Find where the given text appears and provide that cell's center as [x, y] coordinate. 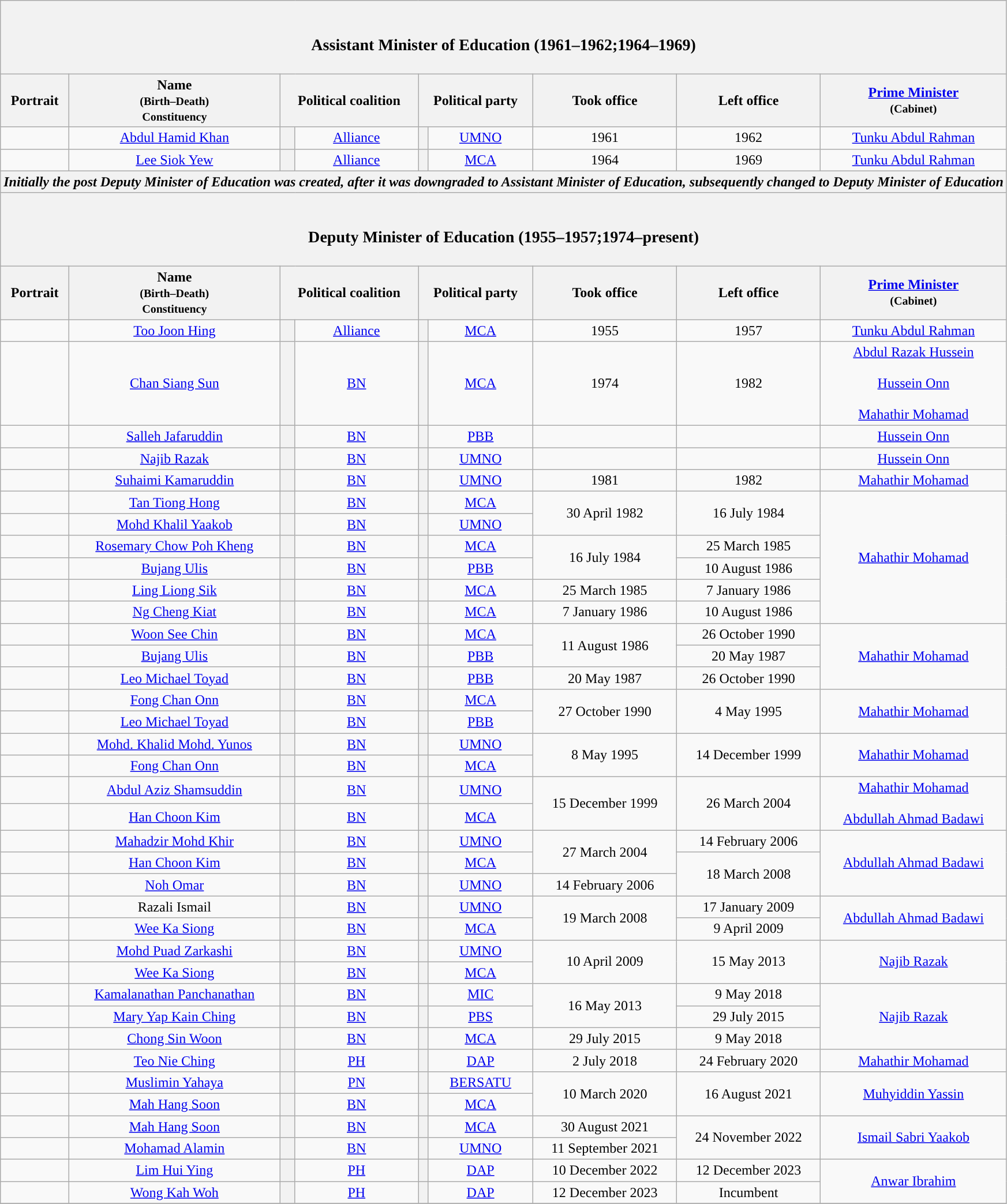
Rosemary Chow Poh Kheng [174, 546]
PN [357, 1082]
Incumbent [749, 1192]
30 April 1982 [605, 513]
Salleh Jafaruddin [174, 437]
Deputy Minister of Education (1955–1957;1974–present) [504, 230]
2 July 2018 [605, 1060]
10 December 2022 [605, 1171]
16 May 2013 [605, 1006]
Ling Liong Sik [174, 590]
9 April 2009 [749, 929]
26 March 2004 [749, 804]
24 November 2022 [749, 1138]
Wong Kah Woh [174, 1192]
PBS [481, 1017]
1962 [749, 138]
Chan Siang Sun [174, 384]
Mary Yap Kain Ching [174, 1017]
Muslimin Yahaya [174, 1082]
1955 [605, 331]
Chong Sin Woon [174, 1038]
14 December 1999 [749, 755]
Mahadzir Mohd Khir [174, 841]
11 September 2021 [605, 1149]
27 March 2004 [605, 852]
Mohd. Khalid Mohd. Yunos [174, 744]
1961 [605, 138]
Muhyiddin Yassin [913, 1093]
Razali Ismail [174, 907]
1957 [749, 331]
Mahathir MohamadAbdullah Ahmad Badawi [913, 804]
Tan Tiong Hong [174, 502]
Suhaimi Kamaruddin [174, 481]
Abdul Razak HusseinHussein OnnMahathir Mohamad [913, 384]
11 August 1986 [605, 645]
Anwar Ibrahim [913, 1182]
MIC [481, 995]
8 May 1995 [605, 755]
Abdul Hamid Khan [174, 138]
Mohamad Alamin [174, 1149]
1969 [749, 160]
1974 [605, 384]
16 August 2021 [749, 1093]
BERSATU [481, 1082]
Too Joon Hing [174, 331]
Abdul Aziz Shamsuddin [174, 790]
Ismail Sabri Yaakob [913, 1138]
15 May 2013 [749, 962]
15 December 1999 [605, 804]
4 May 1995 [749, 711]
Lee Siok Yew [174, 160]
17 January 2009 [749, 907]
Mohd Puad Zarkashi [174, 951]
Mohd Khalil Yaakob [174, 524]
18 March 2008 [749, 874]
Woon See Chin [174, 634]
27 October 1990 [605, 711]
Ng Cheng Kiat [174, 612]
24 February 2020 [749, 1060]
Teo Nie Ching [174, 1060]
10 April 2009 [605, 962]
Kamalanathan Panchanathan [174, 995]
Noh Omar [174, 885]
30 August 2021 [605, 1127]
1964 [605, 160]
Lim Hui Ying [174, 1171]
19 March 2008 [605, 918]
10 March 2020 [605, 1093]
Assistant Minister of Education (1961–1962;1964–1969) [504, 37]
1981 [605, 481]
